Search for the cell housing the specified text and yield its [X, Y] center coordinate. 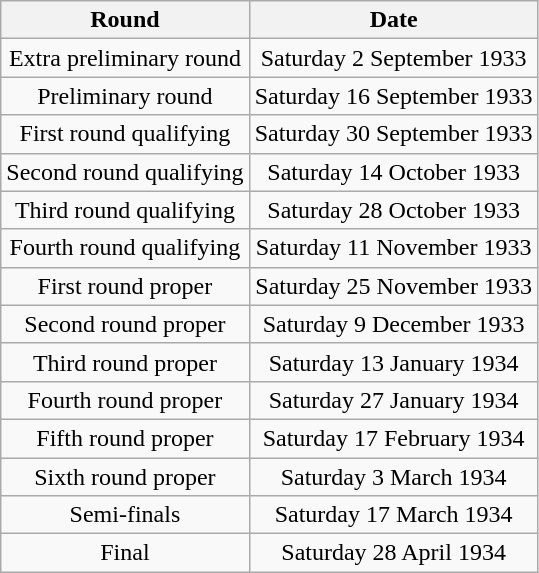
Saturday 30 September 1933 [394, 134]
Saturday 16 September 1933 [394, 96]
Semi-finals [125, 515]
Preliminary round [125, 96]
Saturday 2 September 1933 [394, 58]
Final [125, 553]
First round proper [125, 286]
Saturday 27 January 1934 [394, 400]
Round [125, 20]
Second round qualifying [125, 172]
Saturday 11 November 1933 [394, 248]
Third round qualifying [125, 210]
Saturday 17 February 1934 [394, 438]
Saturday 28 April 1934 [394, 553]
Fourth round qualifying [125, 248]
Sixth round proper [125, 477]
Saturday 25 November 1933 [394, 286]
Second round proper [125, 324]
Fifth round proper [125, 438]
Third round proper [125, 362]
Fourth round proper [125, 400]
Saturday 14 October 1933 [394, 172]
Saturday 17 March 1934 [394, 515]
First round qualifying [125, 134]
Saturday 3 March 1934 [394, 477]
Saturday 13 January 1934 [394, 362]
Saturday 28 October 1933 [394, 210]
Date [394, 20]
Saturday 9 December 1933 [394, 324]
Extra preliminary round [125, 58]
